Pinpoint the cell where the given text exists, returning its [X, Y] midpoint coordinate. 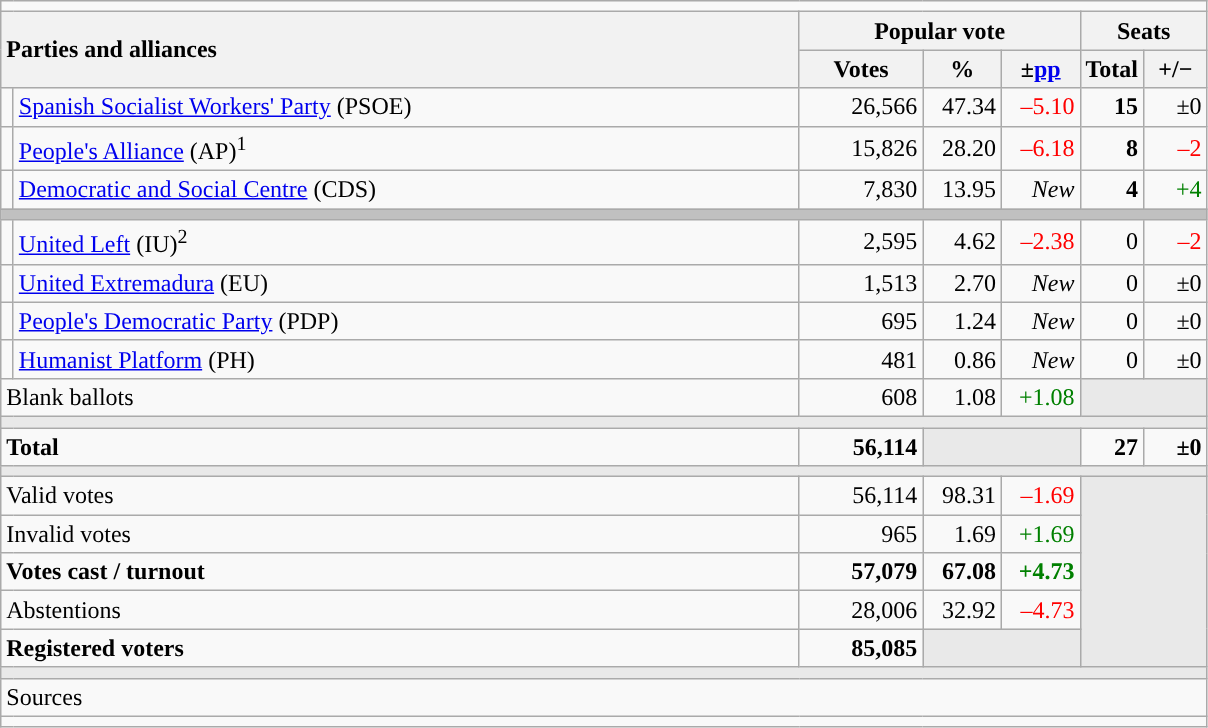
Blank ballots [400, 397]
–1.69 [1040, 496]
% [962, 69]
32.92 [962, 610]
People's Alliance (AP)1 [406, 148]
47.34 [962, 107]
8 [1112, 148]
+1.08 [1040, 397]
±pp [1040, 69]
Votes cast / turnout [400, 572]
Seats [1144, 31]
People's Democratic Party (PDP) [406, 321]
1,513 [861, 283]
965 [861, 534]
57,079 [861, 572]
Parties and alliances [400, 50]
Registered voters [400, 648]
2,595 [861, 242]
4 [1112, 190]
13.95 [962, 190]
+4.73 [1040, 572]
26,566 [861, 107]
Invalid votes [400, 534]
695 [861, 321]
Popular vote [940, 31]
0.86 [962, 359]
85,085 [861, 648]
+1.69 [1040, 534]
1.24 [962, 321]
Valid votes [400, 496]
–5.10 [1040, 107]
2.70 [962, 283]
–6.18 [1040, 148]
7,830 [861, 190]
1.08 [962, 397]
Humanist Platform (PH) [406, 359]
Sources [604, 697]
15 [1112, 107]
27 [1112, 447]
United Left (IU)2 [406, 242]
Democratic and Social Centre (CDS) [406, 190]
Votes [861, 69]
4.62 [962, 242]
28.20 [962, 148]
Abstentions [400, 610]
608 [861, 397]
28,006 [861, 610]
United Extremadura (EU) [406, 283]
Spanish Socialist Workers' Party (PSOE) [406, 107]
1.69 [962, 534]
481 [861, 359]
98.31 [962, 496]
15,826 [861, 148]
–4.73 [1040, 610]
67.08 [962, 572]
–2.38 [1040, 242]
+4 [1176, 190]
+/− [1176, 69]
